From the cell containing the given text, extract its center point as [X, Y] coordinate. 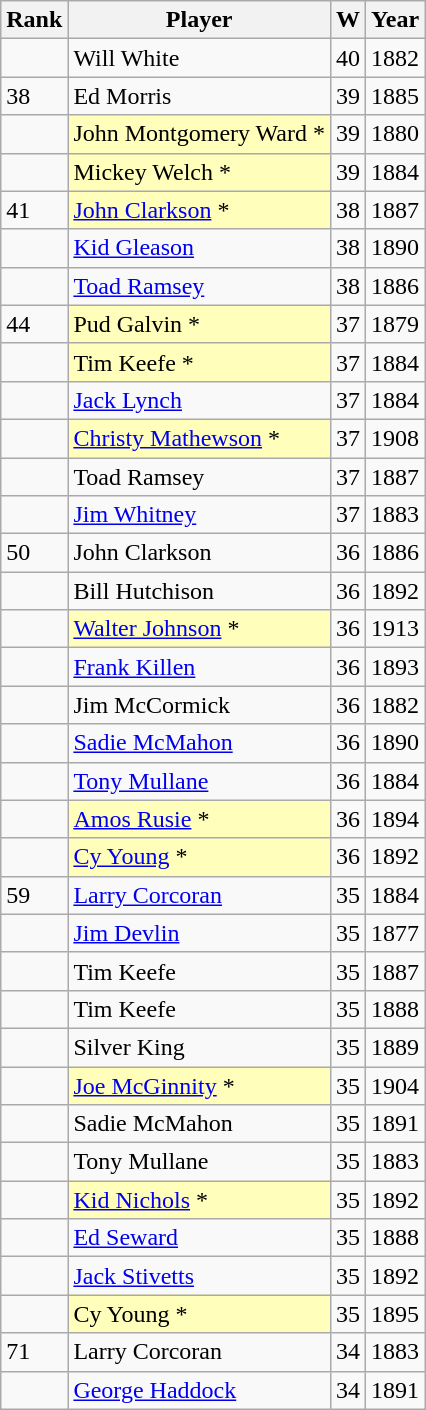
Pud Galvin * [200, 324]
Ed Seward [200, 1238]
Jim McCormick [200, 705]
Mickey Welch * [200, 172]
1877 [396, 933]
Kid Gleason [200, 248]
Jim Whitney [200, 515]
1908 [396, 438]
John Montgomery Ward * [200, 134]
71 [34, 1352]
Tim Keefe * [200, 362]
59 [34, 895]
Silver King [200, 1047]
Jack Stivetts [200, 1276]
Year [396, 20]
1894 [396, 819]
Jack Lynch [200, 400]
George Haddock [200, 1390]
50 [34, 553]
1893 [396, 667]
40 [348, 58]
Kid Nichols * [200, 1200]
Jim Devlin [200, 933]
Player [200, 20]
Frank Killen [200, 667]
Rank [34, 20]
Walter Johnson * [200, 629]
Ed Morris [200, 96]
Will White [200, 58]
John Clarkson [200, 553]
Christy Mathewson * [200, 438]
41 [34, 210]
1880 [396, 134]
1879 [396, 324]
1913 [396, 629]
Bill Hutchison [200, 591]
44 [34, 324]
1895 [396, 1314]
1885 [396, 96]
Joe McGinnity * [200, 1085]
1904 [396, 1085]
Amos Rusie * [200, 819]
1889 [396, 1047]
W [348, 20]
John Clarkson * [200, 210]
